Identify which cell holds the provided text, then report its (x, y) central coordinate. 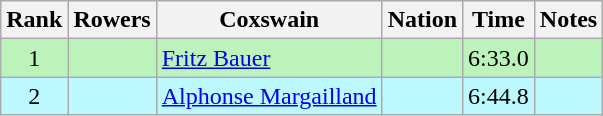
6:33.0 (499, 58)
Nation (422, 20)
Notes (568, 20)
Rowers (112, 20)
2 (34, 96)
Fritz Bauer (269, 58)
Rank (34, 20)
Coxswain (269, 20)
6:44.8 (499, 96)
1 (34, 58)
Alphonse Margailland (269, 96)
Time (499, 20)
